Provide the (X, Y) coordinate of the cell's center where the given text is located.  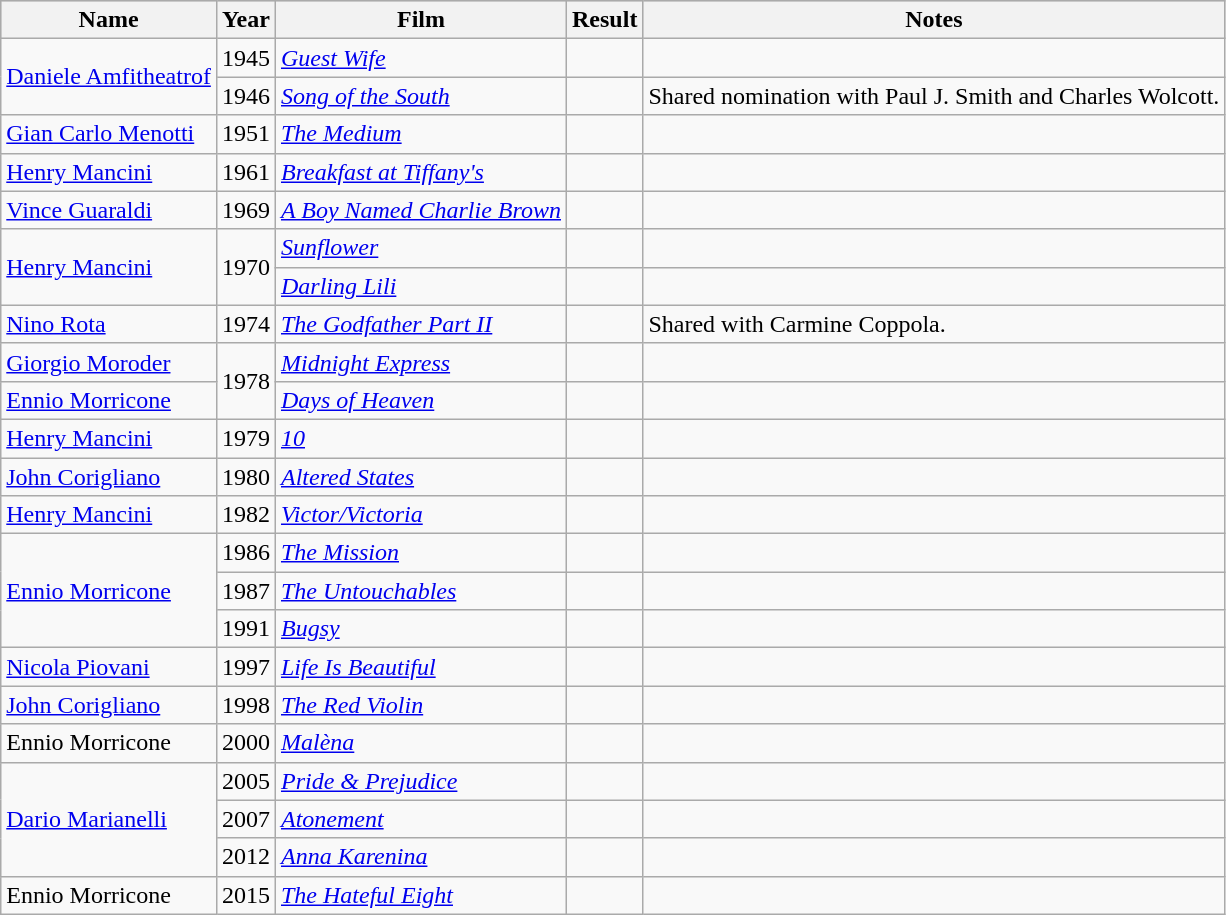
1991 (246, 629)
Shared with Carmine Coppola. (934, 324)
Nicola Piovani (109, 667)
The Medium (420, 134)
1961 (246, 172)
Gian Carlo Menotti (109, 134)
10 (420, 438)
1951 (246, 134)
Song of the South (420, 96)
Result (605, 20)
Pride & Prejudice (420, 781)
Darling Lili (420, 286)
Dario Marianelli (109, 819)
Life Is Beautiful (420, 667)
Days of Heaven (420, 400)
1982 (246, 515)
The Mission (420, 553)
Shared nomination with Paul J. Smith and Charles Wolcott. (934, 96)
Film (420, 20)
2000 (246, 743)
Malèna (420, 743)
Anna Karenina (420, 857)
The Red Violin (420, 705)
1997 (246, 667)
Daniele Amfitheatrof (109, 77)
Victor/Victoria (420, 515)
Bugsy (420, 629)
2012 (246, 857)
1974 (246, 324)
1946 (246, 96)
1979 (246, 438)
1987 (246, 591)
Altered States (420, 477)
1998 (246, 705)
Atonement (420, 819)
1986 (246, 553)
1980 (246, 477)
Sunflower (420, 248)
Breakfast at Tiffany's (420, 172)
2005 (246, 781)
A Boy Named Charlie Brown (420, 210)
Giorgio Moroder (109, 362)
Nino Rota (109, 324)
Year (246, 20)
2007 (246, 819)
Guest Wife (420, 58)
1945 (246, 58)
The Godfather Part II (420, 324)
Notes (934, 20)
Vince Guaraldi (109, 210)
1970 (246, 267)
1978 (246, 381)
1969 (246, 210)
The Hateful Eight (420, 895)
Midnight Express (420, 362)
The Untouchables (420, 591)
Name (109, 20)
2015 (246, 895)
